Provide the (x, y) coordinate of the cell's center where the given text is located.  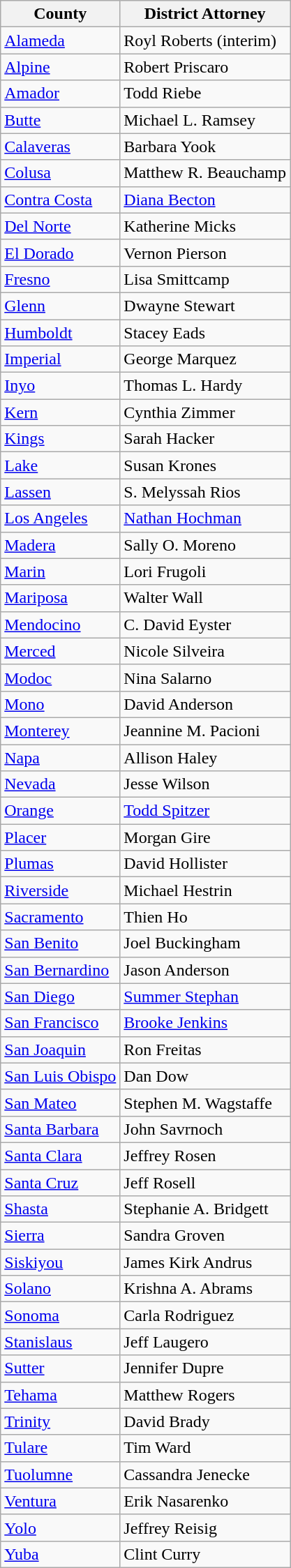
Carla Rodriguez (205, 1315)
S. Melyssah Rios (205, 492)
Allison Haley (205, 757)
San Benito (60, 943)
Los Angeles (60, 518)
Jeffrey Reisig (205, 1528)
Stephanie A. Bridgett (205, 1209)
Michael L. Ramsey (205, 120)
Monterey (60, 731)
Sacramento (60, 917)
San Francisco (60, 1023)
Siskiyou (60, 1262)
Yuba (60, 1554)
El Dorado (60, 253)
Jeff Laugero (205, 1342)
Alpine (60, 67)
Katherine Micks (205, 226)
Jennifer Dupre (205, 1368)
Trinity (60, 1421)
Jeff Rosell (205, 1183)
Lake (60, 465)
Sandra Groven (205, 1236)
David Anderson (205, 704)
Amador (60, 94)
Brooke Jenkins (205, 1023)
Susan Krones (205, 465)
District Attorney (205, 14)
Stacey Eads (205, 333)
Thomas L. Hardy (205, 386)
Sally O. Moreno (205, 545)
Tehama (60, 1395)
Riverside (60, 890)
Sarah Hacker (205, 439)
Humboldt (60, 333)
Shasta (60, 1209)
Jason Anderson (205, 970)
Barbara Yook (205, 147)
David Hollister (205, 864)
San Luis Obispo (60, 1076)
Lori Frugoli (205, 572)
Madera (60, 545)
Orange (60, 811)
Yolo (60, 1528)
San Mateo (60, 1103)
Todd Riebe (205, 94)
County (60, 14)
Dwayne Stewart (205, 306)
Tim Ward (205, 1448)
Matthew R. Beauchamp (205, 173)
Glenn (60, 306)
Kern (60, 412)
Plumas (60, 864)
Calaveras (60, 147)
Stephen M. Wagstaffe (205, 1103)
Tuolumne (60, 1474)
Matthew Rogers (205, 1395)
Mariposa (60, 598)
Walter Wall (205, 598)
Tulare (60, 1448)
Jesse Wilson (205, 784)
Mono (60, 704)
David Brady (205, 1421)
Napa (60, 757)
Cassandra Jenecke (205, 1474)
Merced (60, 651)
Krishna A. Abrams (205, 1289)
Contra Costa (60, 200)
Summer Stephan (205, 996)
Nathan Hochman (205, 518)
George Marquez (205, 359)
C. David Eyster (205, 625)
Placer (60, 837)
Jeannine M. Pacioni (205, 731)
Nicole Silveira (205, 651)
Robert Priscaro (205, 67)
Lassen (60, 492)
Diana Becton (205, 200)
Sierra (60, 1236)
Del Norte (60, 226)
Santa Clara (60, 1156)
Stanislaus (60, 1342)
Sonoma (60, 1315)
Ventura (60, 1501)
Kings (60, 439)
Solano (60, 1289)
San Bernardino (60, 970)
Nina Salarno (205, 678)
Royl Roberts (interim) (205, 40)
Inyo (60, 386)
Nevada (60, 784)
Thien Ho (205, 917)
Clint Curry (205, 1554)
Santa Barbara (60, 1129)
Jeffrey Rosen (205, 1156)
Cynthia Zimmer (205, 412)
Alameda (60, 40)
Imperial (60, 359)
Dan Dow (205, 1076)
Erik Nasarenko (205, 1501)
John Savrnoch (205, 1129)
Joel Buckingham (205, 943)
Lisa Smittcamp (205, 279)
Morgan Gire (205, 837)
Ron Freitas (205, 1050)
Colusa (60, 173)
Sutter (60, 1368)
Fresno (60, 279)
Todd Spitzer (205, 811)
San Joaquin (60, 1050)
Michael Hestrin (205, 890)
San Diego (60, 996)
Vernon Pierson (205, 253)
Marin (60, 572)
Mendocino (60, 625)
Santa Cruz (60, 1183)
James Kirk Andrus (205, 1262)
Modoc (60, 678)
Butte (60, 120)
